Return (x, y) of the center of cell containing provided text 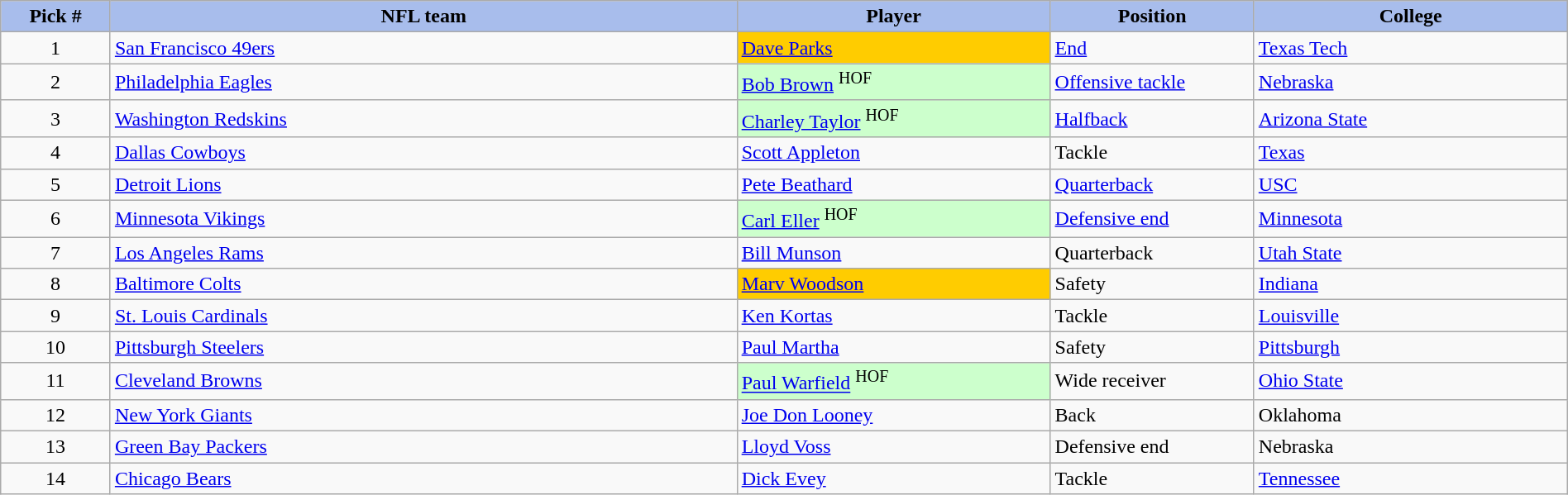
Pittsburgh Steelers (423, 347)
Dallas Cowboys (423, 153)
11 (56, 382)
Wide receiver (1152, 382)
Carl Eller HOF (893, 218)
Tennessee (1411, 478)
8 (56, 284)
Scott Appleton (893, 153)
Oklahoma (1411, 415)
Pittsburgh (1411, 347)
Washington Redskins (423, 119)
13 (56, 447)
Green Bay Packers (423, 447)
Bill Munson (893, 253)
7 (56, 253)
Paul Warfield HOF (893, 382)
Los Angeles Rams (423, 253)
Dick Evey (893, 478)
Arizona State (1411, 119)
Dave Parks (893, 48)
New York Giants (423, 415)
Ohio State (1411, 382)
Pick # (56, 17)
Minnesota (1411, 218)
Detroit Lions (423, 184)
Position (1152, 17)
Baltimore Colts (423, 284)
Philadelphia Eagles (423, 83)
Charley Taylor HOF (893, 119)
USC (1411, 184)
Halfback (1152, 119)
Back (1152, 415)
6 (56, 218)
5 (56, 184)
St. Louis Cardinals (423, 316)
Joe Don Looney (893, 415)
Pete Beathard (893, 184)
2 (56, 83)
Utah State (1411, 253)
12 (56, 415)
End (1152, 48)
9 (56, 316)
Paul Martha (893, 347)
1 (56, 48)
Bob Brown HOF (893, 83)
14 (56, 478)
4 (56, 153)
Lloyd Voss (893, 447)
3 (56, 119)
College (1411, 17)
Indiana (1411, 284)
NFL team (423, 17)
Offensive tackle (1152, 83)
Chicago Bears (423, 478)
Ken Kortas (893, 316)
San Francisco 49ers (423, 48)
Texas Tech (1411, 48)
Texas (1411, 153)
Marv Woodson (893, 284)
10 (56, 347)
Louisville (1411, 316)
Cleveland Browns (423, 382)
Player (893, 17)
Minnesota Vikings (423, 218)
